Locate the cell with the specified text and output its (X, Y) center coordinate. 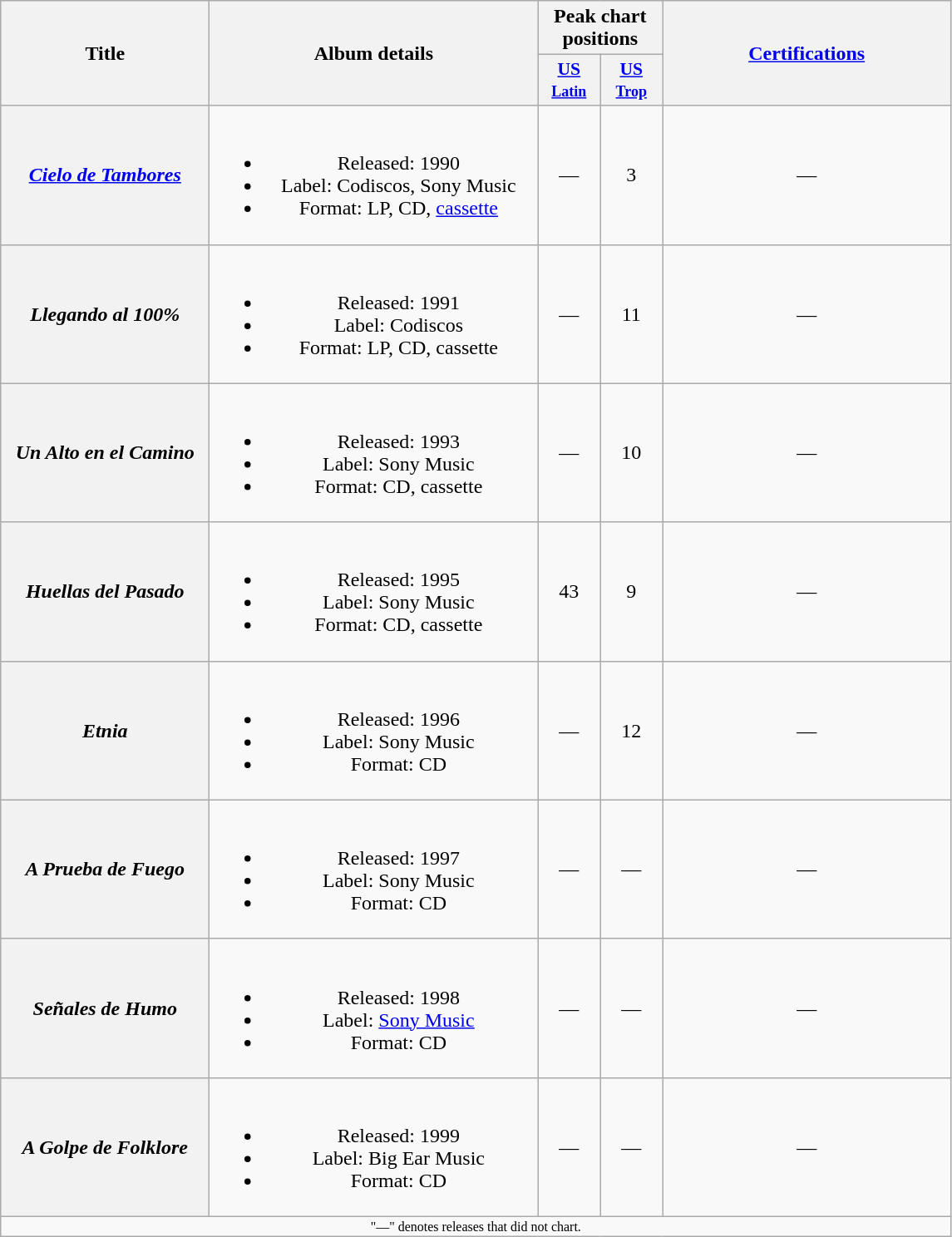
Peak chart positions (600, 28)
A Golpe de Folklore (105, 1147)
11 (632, 314)
Released: 1999Label: Big Ear MusicFormat: CD (374, 1147)
Released: 1997Label: Sony MusicFormat: CD (374, 870)
43 (569, 592)
Cielo de Tambores (105, 175)
Etnia (105, 730)
12 (632, 730)
A Prueba de Fuego (105, 870)
Released: 1991Label: CodiscosFormat: LP, CD, cassette (374, 314)
Certifications (806, 53)
USTrop (632, 80)
Llegando al 100% (105, 314)
10 (632, 452)
Huellas del Pasado (105, 592)
3 (632, 175)
Title (105, 53)
Album details (374, 53)
9 (632, 592)
Released: 1990Label: Codiscos, Sony MusicFormat: LP, CD, cassette (374, 175)
Released: 1996Label: Sony MusicFormat: CD (374, 730)
Released: 1998Label: Sony MusicFormat: CD (374, 1008)
USLatin (569, 80)
Señales de Humo (105, 1008)
Un Alto en el Camino (105, 452)
"—" denotes releases that did not chart. (476, 1226)
Released: 1993Label: Sony MusicFormat: CD, cassette (374, 452)
Released: 1995Label: Sony MusicFormat: CD, cassette (374, 592)
